Output the (X, Y) coordinate of the center of the cell containing the given text.  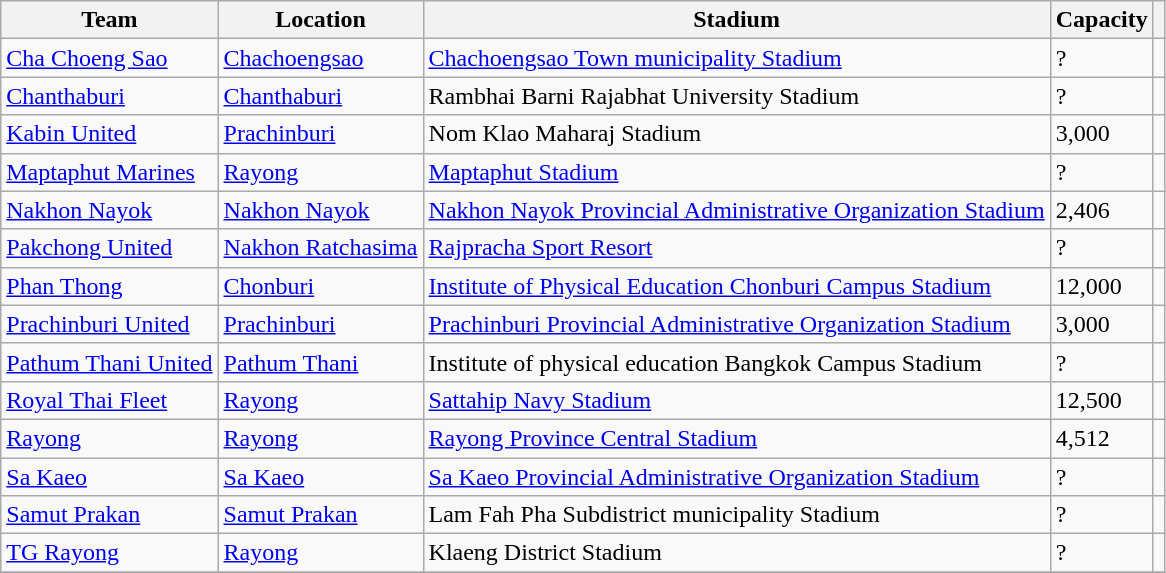
Klaeng District Stadium (736, 553)
Rayong Province Central Stadium (736, 438)
Rambhai Barni Rajabhat University Stadium (736, 96)
Stadium (736, 20)
Institute of physical education Bangkok Campus Stadium (736, 362)
Institute of Physical Education Chonburi Campus Stadium (736, 286)
Royal Thai Fleet (110, 400)
TG Rayong (110, 553)
Nom Klao Maharaj Stadium (736, 134)
Location (320, 20)
12,500 (1102, 400)
Pakchong United (110, 248)
Cha Choeng Sao (110, 58)
Team (110, 20)
Maptaphut Stadium (736, 172)
Pathum Thani United (110, 362)
Sattahip Navy Stadium (736, 400)
Chachoengsao (320, 58)
Nakhon Ratchasima (320, 248)
12,000 (1102, 286)
Sa Kaeo Provincial Administrative Organization Stadium (736, 477)
4,512 (1102, 438)
Kabin United (110, 134)
Prachinburi United (110, 324)
Maptaphut Marines (110, 172)
Lam Fah Pha Subdistrict municipality Stadium (736, 515)
Phan Thong (110, 286)
2,406 (1102, 210)
Chachoengsao Town municipality Stadium (736, 58)
Nakhon Nayok Provincial Administrative Organization Stadium (736, 210)
Capacity (1102, 20)
Prachinburi Provincial Administrative Organization Stadium (736, 324)
Chonburi (320, 286)
Pathum Thani (320, 362)
Rajpracha Sport Resort (736, 248)
